Pinpoint the cell where the given text exists, returning its [X, Y] midpoint coordinate. 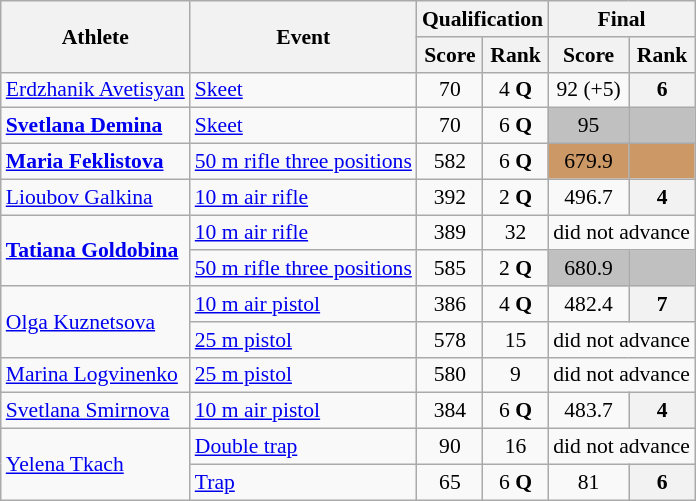
65 [450, 482]
7 [662, 304]
580 [450, 375]
Trap [304, 482]
389 [450, 233]
Lioubov Galkina [96, 197]
Olga Kuznetsova [96, 322]
386 [450, 304]
Svetlana Demina [96, 126]
Qualification [482, 19]
15 [516, 340]
384 [450, 411]
Svetlana Smirnova [96, 411]
Final [622, 19]
578 [450, 340]
Erdzhanik Avetisyan [96, 90]
Tatiana Goldobina [96, 250]
482.4 [588, 304]
92 (+5) [588, 90]
9 [516, 375]
32 [516, 233]
Double trap [304, 447]
16 [516, 447]
95 [588, 126]
585 [450, 269]
Maria Feklistova [96, 162]
680.9 [588, 269]
392 [450, 197]
483.7 [588, 411]
582 [450, 162]
Athlete [96, 36]
679.9 [588, 162]
90 [450, 447]
Yelena Tkach [96, 464]
81 [588, 482]
Marina Logvinenko [96, 375]
496.7 [588, 197]
Event [304, 36]
